Find where the given text appears and provide that cell's center as (X, Y) coordinate. 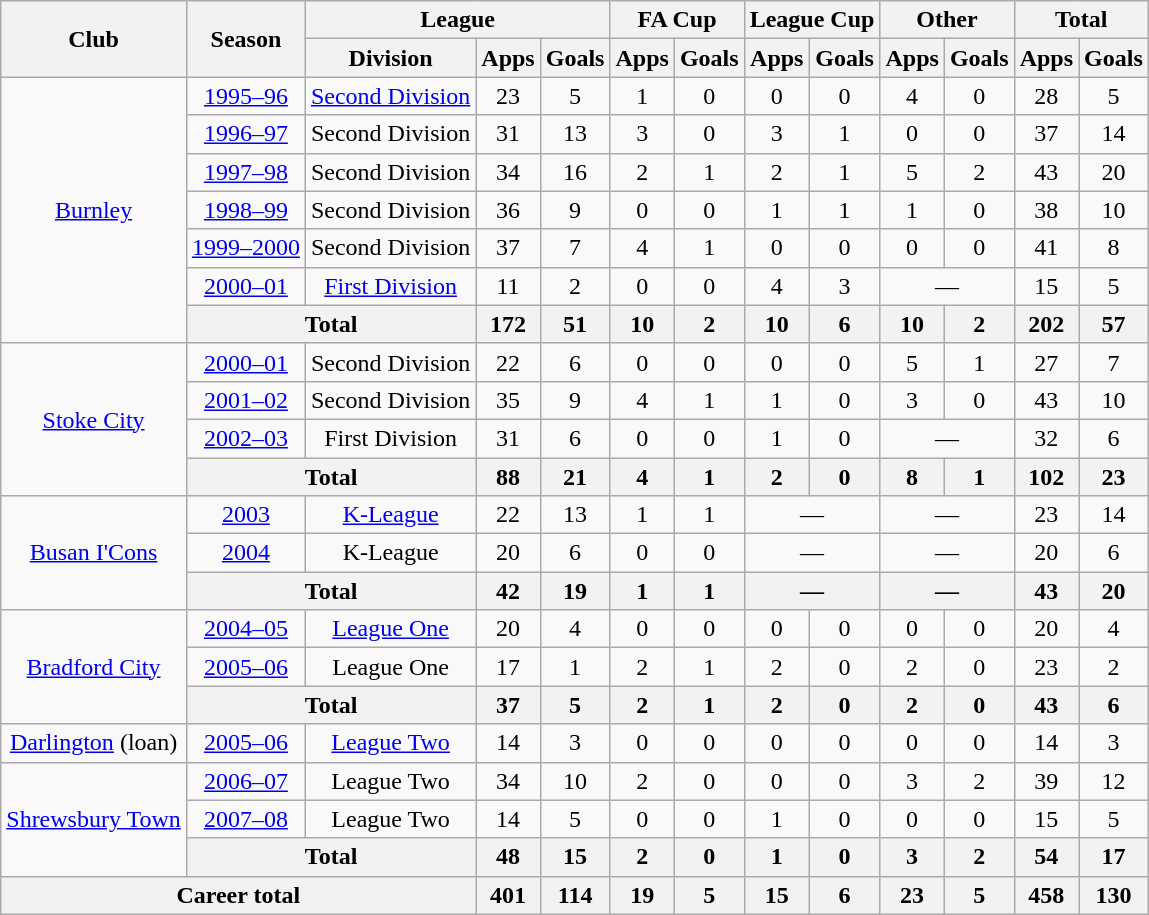
Darlington (loan) (94, 743)
130 (1114, 895)
2001–02 (246, 400)
Season (246, 39)
28 (1046, 96)
Burnley (94, 210)
Busan I'Cons (94, 553)
35 (508, 400)
42 (508, 591)
2004–05 (246, 629)
202 (1046, 324)
21 (575, 477)
36 (508, 210)
Other (947, 20)
12 (1114, 781)
Shrewsbury Town (94, 819)
Division (390, 58)
48 (508, 857)
2004 (246, 553)
2007–08 (246, 819)
1996–97 (246, 134)
1998–99 (246, 210)
88 (508, 477)
1999–2000 (246, 248)
1995–96 (246, 96)
102 (1046, 477)
57 (1114, 324)
114 (575, 895)
Club (94, 39)
League Cup (812, 20)
401 (508, 895)
41 (1046, 248)
39 (1046, 781)
FA Cup (677, 20)
Stoke City (94, 419)
172 (508, 324)
2003 (246, 515)
27 (1046, 362)
32 (1046, 438)
2006–07 (246, 781)
2002–03 (246, 438)
Career total (238, 895)
League (458, 20)
51 (575, 324)
16 (575, 172)
11 (508, 286)
Bradford City (94, 667)
38 (1046, 210)
458 (1046, 895)
1997–98 (246, 172)
54 (1046, 857)
